Determine the [x, y] coordinate at the center of the cell enclosing the given text.  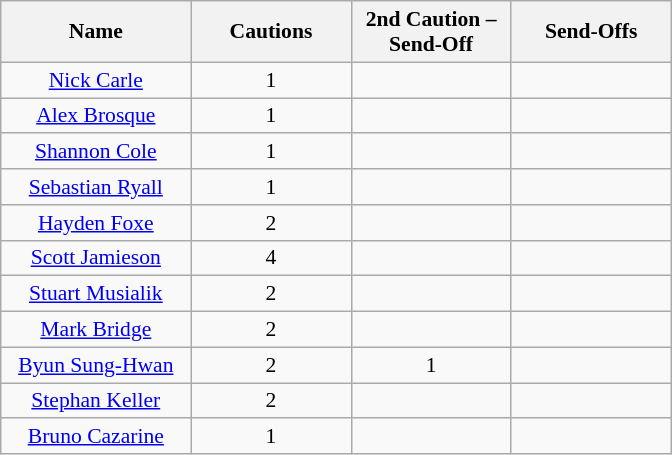
Mark Bridge [96, 330]
Send-Offs [591, 32]
Shannon Cole [96, 152]
Scott Jamieson [96, 258]
Cautions [271, 32]
Bruno Cazarine [96, 437]
Alex Brosque [96, 116]
Stuart Musialik [96, 294]
Stephan Keller [96, 401]
Nick Carle [96, 80]
2nd Caution – Send-Off [431, 32]
Byun Sung-Hwan [96, 365]
Hayden Foxe [96, 223]
4 [271, 258]
Sebastian Ryall [96, 187]
Name [96, 32]
